Capture the cell that displays the provided text and extract its [X, Y] central coordinate. 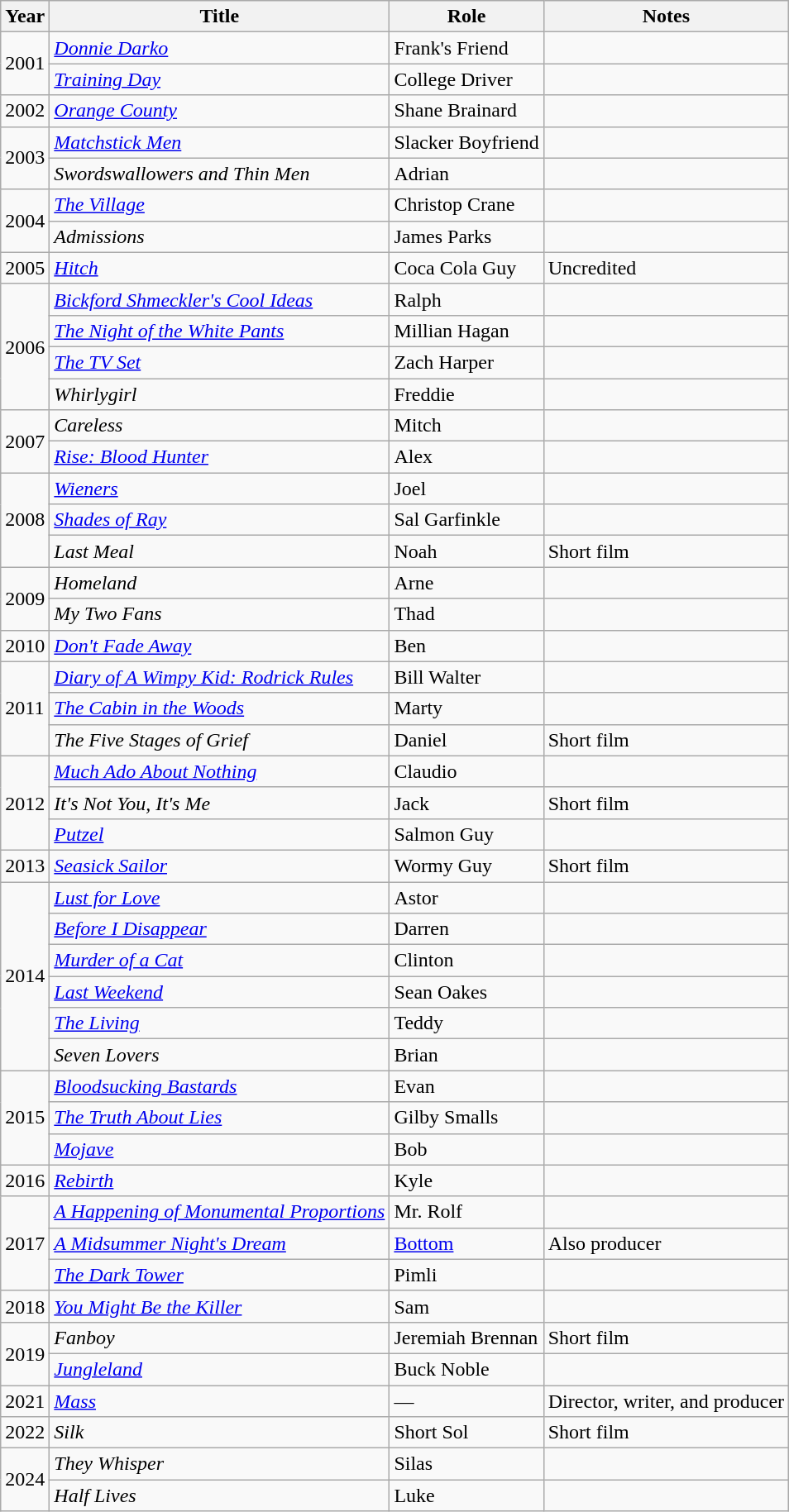
Title [220, 17]
2005 [25, 268]
You Might Be the Killer [220, 1306]
They Whisper [220, 1464]
Much Ado About Nothing [220, 771]
Seasick Sailor [220, 866]
Claudio [466, 771]
Zach Harper [466, 362]
James Parks [466, 236]
Christop Crane [466, 205]
Arne [466, 583]
Freddie [466, 394]
Year [25, 17]
Jeremiah Brennan [466, 1338]
2003 [25, 158]
2002 [25, 111]
2015 [25, 1118]
Astor [466, 897]
Donnie Darko [220, 48]
The Dark Tower [220, 1275]
Jack [466, 803]
A Midsummer Night's Dream [220, 1243]
Training Day [220, 79]
2001 [25, 64]
2016 [25, 1181]
Sam [466, 1306]
Director, writer, and producer [666, 1401]
2004 [25, 221]
Rebirth [220, 1181]
Lust for Love [220, 897]
Teddy [466, 1023]
Ralph [466, 299]
Wormy Guy [466, 866]
2017 [25, 1243]
Murder of a Cat [220, 961]
Bottom [466, 1243]
Slacker Boyfriend [466, 142]
2018 [25, 1306]
Thad [466, 614]
2009 [25, 599]
Putzel [220, 834]
Rise: Blood Hunter [220, 457]
Short Sol [466, 1433]
The Five Stages of Grief [220, 740]
A Happening of Monumental Proportions [220, 1212]
2013 [25, 866]
Also producer [666, 1243]
Sal Garfinkle [466, 520]
Marty [466, 708]
Noah [466, 551]
Wieners [220, 489]
Notes [666, 17]
Last Weekend [220, 992]
Before I Disappear [220, 929]
Adrian [466, 174]
Mitch [466, 426]
The Truth About Lies [220, 1118]
— [466, 1401]
Uncredited [666, 268]
Evan [466, 1086]
Seven Lovers [220, 1055]
Silk [220, 1433]
Role [466, 17]
College Driver [466, 79]
Bill Walter [466, 677]
2007 [25, 441]
Orange County [220, 111]
Bloodsucking Bastards [220, 1086]
Mojave [220, 1149]
Half Lives [220, 1495]
The Living [220, 1023]
The Night of the White Pants [220, 331]
Coca Cola Guy [466, 268]
Sean Oakes [466, 992]
Mass [220, 1401]
Kyle [466, 1181]
Shane Brainard [466, 111]
Fanboy [220, 1338]
2019 [25, 1353]
2011 [25, 708]
Frank's Friend [466, 48]
Mr. Rolf [466, 1212]
2014 [25, 975]
The TV Set [220, 362]
The Cabin in the Woods [220, 708]
It's Not You, It's Me [220, 803]
Ben [466, 646]
Millian Hagan [466, 331]
2024 [25, 1480]
Gilby Smalls [466, 1118]
Luke [466, 1495]
Homeland [220, 583]
Admissions [220, 236]
Alex [466, 457]
Shades of Ray [220, 520]
The Village [220, 205]
Careless [220, 426]
Hitch [220, 268]
2006 [25, 346]
Last Meal [220, 551]
My Two Fans [220, 614]
Bob [466, 1149]
Bickford Shmeckler's Cool Ideas [220, 299]
Whirlygirl [220, 394]
Diary of A Wimpy Kid: Rodrick Rules [220, 677]
2012 [25, 803]
Silas [466, 1464]
Pimli [466, 1275]
2010 [25, 646]
Daniel [466, 740]
Joel [466, 489]
Salmon Guy [466, 834]
Brian [466, 1055]
2008 [25, 520]
Buck Noble [466, 1369]
2022 [25, 1433]
Darren [466, 929]
Don't Fade Away [220, 646]
Clinton [466, 961]
2021 [25, 1401]
Matchstick Men [220, 142]
Swordswallowers and Thin Men [220, 174]
Jungleland [220, 1369]
